Extract the (x, y) coordinate from the center of the cell holding the provided text.  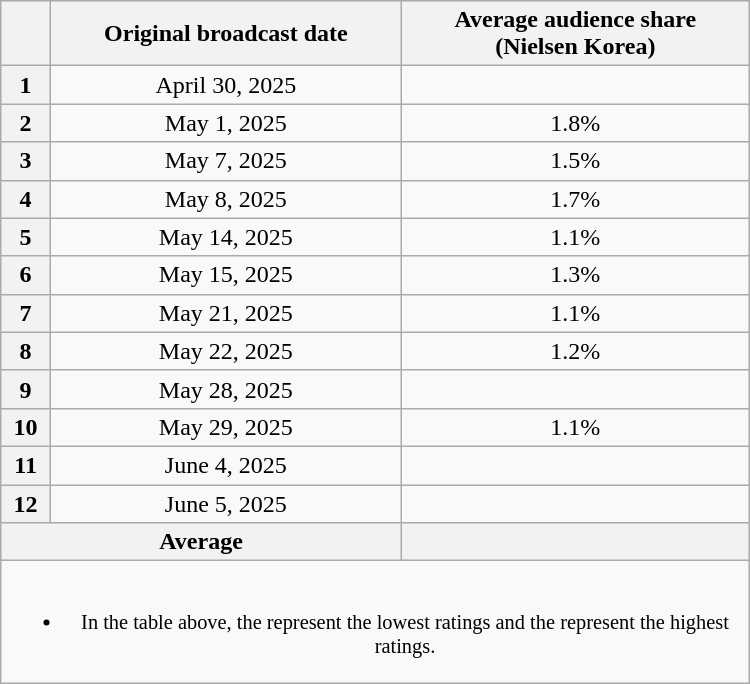
June 5, 2025 (226, 503)
May 14, 2025 (226, 237)
June 4, 2025 (226, 465)
Original broadcast date (226, 34)
2 (26, 123)
1.8% (575, 123)
May 29, 2025 (226, 427)
1.5% (575, 161)
1.2% (575, 351)
May 15, 2025 (226, 275)
1.3% (575, 275)
7 (26, 313)
May 8, 2025 (226, 199)
Average audience share(Nielsen Korea) (575, 34)
8 (26, 351)
1 (26, 85)
3 (26, 161)
4 (26, 199)
May 7, 2025 (226, 161)
May 28, 2025 (226, 389)
May 21, 2025 (226, 313)
1.7% (575, 199)
April 30, 2025 (226, 85)
5 (26, 237)
In the table above, the represent the lowest ratings and the represent the highest ratings. (375, 622)
11 (26, 465)
9 (26, 389)
10 (26, 427)
12 (26, 503)
6 (26, 275)
May 1, 2025 (226, 123)
May 22, 2025 (226, 351)
Average (202, 542)
